Capture the cell that displays the provided text and extract its (X, Y) central coordinate. 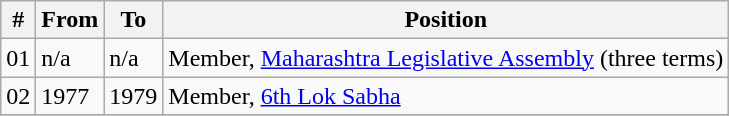
# (18, 20)
Member, 6th Lok Sabha (446, 96)
Position (446, 20)
01 (18, 58)
Member, Maharashtra Legislative Assembly (three terms) (446, 58)
02 (18, 96)
From (70, 20)
To (134, 20)
1977 (70, 96)
1979 (134, 96)
